Search for the cell housing the specified text and yield its (x, y) center coordinate. 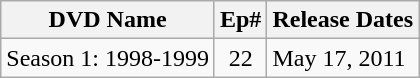
DVD Name (108, 20)
22 (240, 58)
May 17, 2011 (343, 58)
Ep# (240, 20)
Release Dates (343, 20)
Season 1: 1998-1999 (108, 58)
